Pinpoint the cell where the given text exists, returning its [x, y] midpoint coordinate. 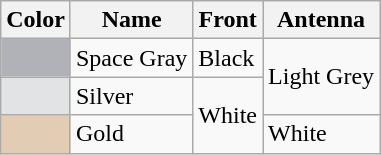
Antenna [322, 20]
Silver [131, 96]
Light Grey [322, 77]
Front [228, 20]
Color [36, 20]
Name [131, 20]
Space Gray [131, 58]
Black [228, 58]
Gold [131, 134]
